Capture the cell that displays the provided text and extract its (X, Y) central coordinate. 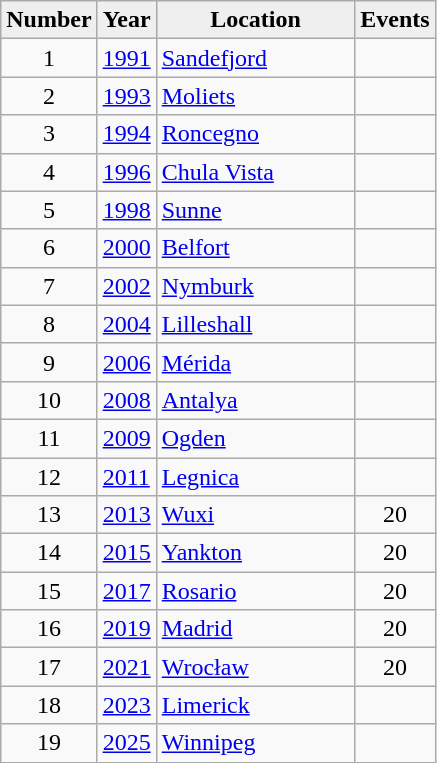
Lilleshall (256, 324)
2015 (126, 553)
Location (256, 20)
8 (49, 324)
Year (126, 20)
2 (49, 96)
Number (49, 20)
4 (49, 172)
6 (49, 248)
3 (49, 134)
Nymburk (256, 286)
Limerick (256, 705)
18 (49, 705)
Winnipeg (256, 743)
2002 (126, 286)
Wuxi (256, 515)
Antalya (256, 400)
1993 (126, 96)
2011 (126, 477)
7 (49, 286)
Sandefjord (256, 58)
9 (49, 362)
1 (49, 58)
Sunne (256, 210)
15 (49, 591)
2025 (126, 743)
Ogden (256, 438)
2009 (126, 438)
Legnica (256, 477)
2023 (126, 705)
5 (49, 210)
17 (49, 667)
1991 (126, 58)
14 (49, 553)
Madrid (256, 629)
2017 (126, 591)
Roncegno (256, 134)
2000 (126, 248)
12 (49, 477)
Wrocław (256, 667)
1994 (126, 134)
Chula Vista (256, 172)
10 (49, 400)
1996 (126, 172)
2021 (126, 667)
Rosario (256, 591)
Mérida (256, 362)
13 (49, 515)
2008 (126, 400)
2019 (126, 629)
16 (49, 629)
Events (395, 20)
Moliets (256, 96)
2004 (126, 324)
11 (49, 438)
2006 (126, 362)
Yankton (256, 553)
19 (49, 743)
Belfort (256, 248)
1998 (126, 210)
2013 (126, 515)
